Capture the cell that displays the provided text and extract its [x, y] central coordinate. 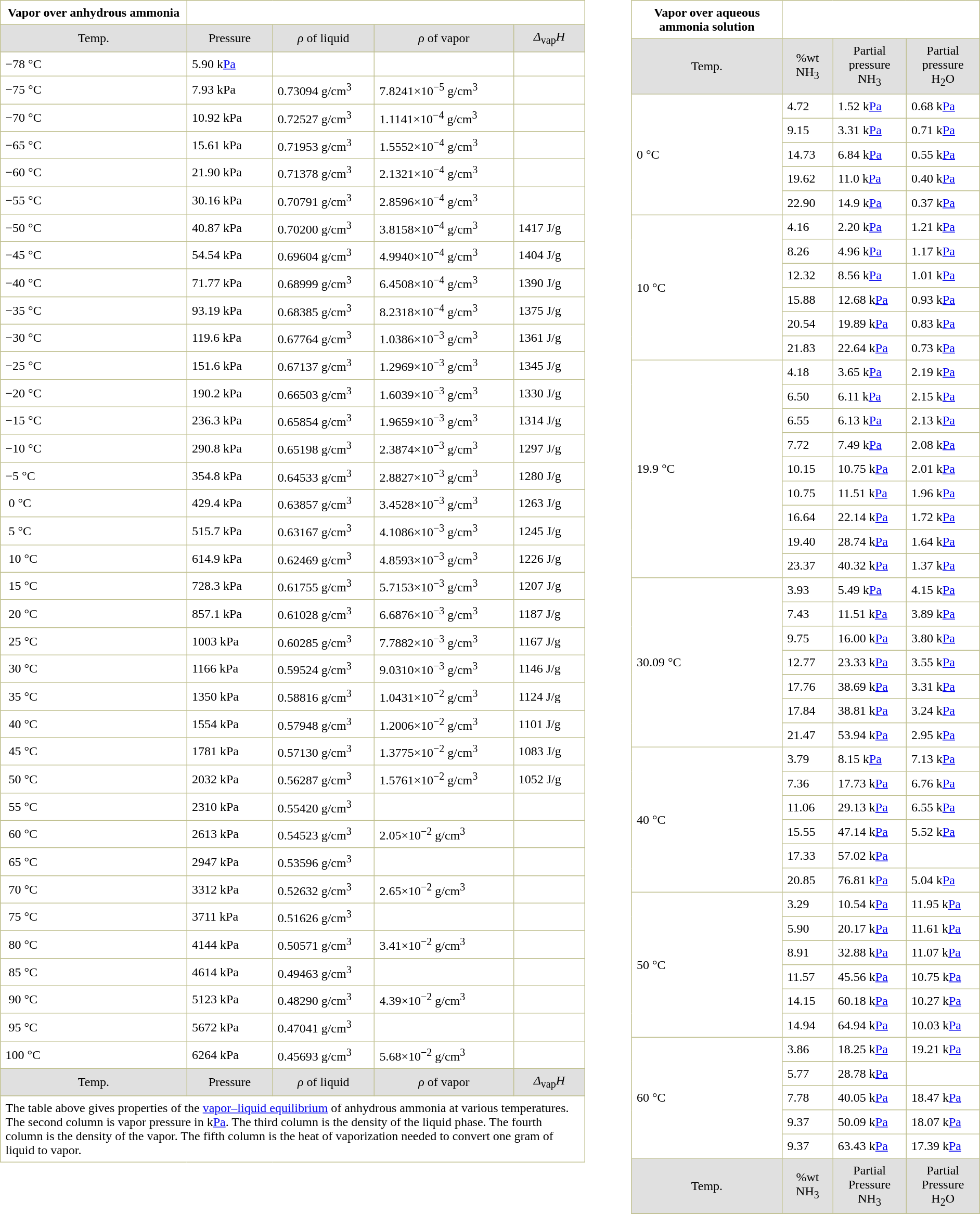
23.33 kPa [870, 663]
1.72 kPa [943, 518]
728.3 kPa [230, 586]
−15 °C [94, 420]
10.92 kPa [230, 118]
3.89 kPa [943, 614]
6.4508×10−4 g/cm3 [444, 283]
1330 J/g [549, 393]
0.83 kPa [943, 324]
53.94 kPa [870, 735]
1.0431×10−2 g/cm3 [444, 696]
20.17 kPa [870, 928]
1245 J/g [549, 531]
4144 kPa [230, 945]
15.55 [807, 832]
4.9940×10−4 g/cm3 [444, 255]
19.62 [807, 179]
2.95 kPa [943, 735]
0.45693 g/cm3 [324, 1055]
1781 kPa [230, 751]
1.2969×10−3 g/cm3 [444, 365]
11.61 kPa [943, 928]
0.51626 g/cm3 [324, 916]
10.03 kPa [943, 1025]
57.02 kPa [870, 856]
1101 J/g [549, 724]
4.8593×10−3 g/cm3 [444, 559]
9.0310×10−3 g/cm3 [444, 669]
8.91 [807, 953]
20 °C [94, 614]
63.43 kPa [870, 1146]
354.8 kPa [230, 475]
0.93 kPa [943, 300]
15.88 [807, 300]
0.47041 g/cm3 [324, 1027]
1345 J/g [549, 365]
4.16 [807, 227]
0.70200 g/cm3 [324, 228]
22.64 kPa [870, 348]
0.59524 g/cm3 [324, 669]
16.64 [807, 518]
75 °C [94, 916]
28.74 kPa [870, 541]
2.01 kPa [943, 469]
2.05×10−2 g/cm3 [444, 834]
18.47 kPa [943, 1098]
0.63857 g/cm3 [324, 503]
0.57130 g/cm3 [324, 751]
1.01 kPa [943, 276]
1375 J/g [549, 310]
0.66503 g/cm3 [324, 393]
−60 °C [94, 173]
5.90 [807, 928]
1167 J/g [549, 641]
7.7882×10−3 g/cm3 [444, 641]
6.84 kPa [870, 154]
0.48290 g/cm3 [324, 1000]
0.64533 g/cm3 [324, 475]
−20 °C [94, 393]
21.90 kPa [230, 173]
Vapor over aqueous ammonia solution [707, 20]
3.79 [807, 759]
2613 kPa [230, 834]
7.43 [807, 614]
2032 kPa [230, 779]
5.04 kPa [943, 880]
0.70791 g/cm3 [324, 200]
54.54 kPa [230, 255]
21.47 [807, 735]
65 °C [94, 861]
29.13 kPa [870, 808]
0.68385 g/cm3 [324, 310]
−35 °C [94, 310]
1554 kPa [230, 724]
Partial pressureNH3 [870, 67]
6264 kPa [230, 1055]
4.39×10−2 g/cm3 [444, 1000]
90 °C [94, 1000]
Partial PressureH2O [943, 1186]
40.87 kPa [230, 228]
−10 °C [94, 448]
1187 J/g [549, 614]
−50 °C [94, 228]
−55 °C [94, 200]
32.88 kPa [870, 953]
12.77 [807, 663]
1263 J/g [549, 503]
20.85 [807, 880]
0.71 kPa [943, 131]
151.6 kPa [230, 365]
2947 kPa [230, 861]
0.61755 g/cm3 [324, 586]
0.55420 g/cm3 [324, 806]
80 °C [94, 945]
0.71378 g/cm3 [324, 173]
7.49 kPa [870, 445]
1.6039×10−3 g/cm3 [444, 393]
2.08 kPa [943, 445]
0.67137 g/cm3 [324, 365]
0.72527 g/cm3 [324, 118]
0.52632 g/cm3 [324, 889]
1.17 kPa [943, 251]
50.09 kPa [870, 1122]
190.2 kPa [230, 393]
0.69604 g/cm3 [324, 255]
38.81 kPa [870, 711]
17.84 [807, 711]
5.49 kPa [870, 590]
38.69 kPa [870, 687]
4614 kPa [230, 972]
1297 J/g [549, 448]
0.62469 g/cm3 [324, 559]
119.6 kPa [230, 338]
6.11 kPa [870, 396]
0.65854 g/cm3 [324, 420]
−70 °C [94, 118]
15.61 kPa [230, 146]
14.9 kPa [870, 203]
3.65 kPa [870, 372]
−5 °C [94, 475]
515.7 kPa [230, 531]
1.21 kPa [943, 227]
Partial pressureH2O [943, 67]
1083 J/g [549, 751]
1.5761×10−2 g/cm3 [444, 779]
1003 kPa [230, 641]
60.18 kPa [870, 1001]
0.57948 g/cm3 [324, 724]
1.0386×10−3 g/cm3 [444, 338]
18.25 kPa [870, 1050]
2.15 kPa [943, 396]
0.60285 g/cm3 [324, 641]
15 °C [94, 586]
95 °C [94, 1027]
45.56 kPa [870, 977]
1.3775×10−2 g/cm3 [444, 751]
19.9 °C [707, 469]
0.73094 g/cm3 [324, 91]
0.58816 g/cm3 [324, 696]
1.96 kPa [943, 493]
1.2006×10−2 g/cm3 [444, 724]
12.32 [807, 276]
2.8596×10−4 g/cm3 [444, 200]
1.5552×10−4 g/cm3 [444, 146]
Vapor over anhydrous ammonia [94, 12]
9.75 [807, 638]
28.78 kPa [870, 1074]
3.4528×10−3 g/cm3 [444, 503]
0.55 kPa [943, 154]
70 °C [94, 889]
11.0 kPa [870, 179]
1417 J/g [549, 228]
429.4 kPa [230, 503]
0.50571 g/cm3 [324, 945]
1361 J/g [549, 338]
30.16 kPa [230, 200]
7.78 [807, 1098]
3.8158×10−4 g/cm3 [444, 228]
4.96 kPa [870, 251]
3.86 [807, 1050]
1166 kPa [230, 669]
6.76 kPa [943, 783]
23.37 [807, 566]
0.65198 g/cm3 [324, 448]
0.56287 g/cm3 [324, 779]
0.73 kPa [943, 348]
93.19 kPa [230, 310]
0.61028 g/cm3 [324, 614]
20.54 [807, 324]
1052 J/g [549, 779]
71.77 kPa [230, 283]
10.15 [807, 469]
7.13 kPa [943, 759]
1124 J/g [549, 696]
3.55 kPa [943, 663]
−25 °C [94, 365]
1.37 kPa [943, 566]
9.15 [807, 131]
14.73 [807, 154]
3.24 kPa [943, 711]
2.65×10−2 g/cm3 [444, 889]
5672 kPa [230, 1027]
3.80 kPa [943, 638]
1390 J/g [549, 283]
1.1141×10−4 g/cm3 [444, 118]
30 °C [94, 669]
6.6876×10−3 g/cm3 [444, 614]
22.90 [807, 203]
0.37 kPa [943, 203]
14.94 [807, 1025]
35 °C [94, 696]
5.90 kPa [230, 64]
7.93 kPa [230, 91]
47.14 kPa [870, 832]
0.53596 g/cm3 [324, 861]
0.68999 g/cm3 [324, 283]
0.49463 g/cm3 [324, 972]
1.64 kPa [943, 541]
40.32 kPa [870, 566]
290.8 kPa [230, 448]
2.1321×10−4 g/cm3 [444, 173]
17.76 [807, 687]
25 °C [94, 641]
10.75 [807, 493]
40.05 kPa [870, 1098]
1207 J/g [549, 586]
0.54523 g/cm3 [324, 834]
11.07 kPa [943, 953]
2.8827×10−3 g/cm3 [444, 475]
12.68 kPa [870, 300]
0.63167 g/cm3 [324, 531]
76.81 kPa [870, 880]
4.72 [807, 106]
1314 J/g [549, 420]
11.95 kPa [943, 905]
6.55 [807, 421]
11.06 [807, 808]
17.73 kPa [870, 783]
2.20 kPa [870, 227]
1404 J/g [549, 255]
2.3874×10−3 g/cm3 [444, 448]
45 °C [94, 751]
−78 °C [94, 64]
−40 °C [94, 283]
0.40 kPa [943, 179]
55 °C [94, 806]
2.13 kPa [943, 421]
10.27 kPa [943, 1001]
3312 kPa [230, 889]
1146 J/g [549, 669]
236.3 kPa [230, 420]
6.55 kPa [943, 808]
1.52 kPa [870, 106]
21.83 [807, 348]
7.72 [807, 445]
0.68 kPa [943, 106]
3.41×10−2 g/cm3 [444, 945]
22.14 kPa [870, 518]
−30 °C [94, 338]
0.71953 g/cm3 [324, 146]
1350 kPa [230, 696]
3.29 [807, 905]
1226 J/g [549, 559]
8.15 kPa [870, 759]
2.19 kPa [943, 372]
−75 °C [94, 91]
8.56 kPa [870, 276]
17.39 kPa [943, 1146]
18.07 kPa [943, 1122]
5.77 [807, 1074]
85 °C [94, 972]
0.67764 g/cm3 [324, 338]
614.9 kPa [230, 559]
8.2318×10−4 g/cm3 [444, 310]
19.89 kPa [870, 324]
Partial PressureNH3 [870, 1186]
19.40 [807, 541]
64.94 kPa [870, 1025]
−45 °C [94, 255]
2310 kPa [230, 806]
1280 J/g [549, 475]
6.13 kPa [870, 421]
3.93 [807, 590]
7.8241×10−5 g/cm3 [444, 91]
5.68×10−2 g/cm3 [444, 1055]
5123 kPa [230, 1000]
5.52 kPa [943, 832]
11.57 [807, 977]
7.36 [807, 783]
17.33 [807, 856]
6.50 [807, 396]
4.18 [807, 372]
5.7153×10−3 g/cm3 [444, 586]
14.15 [807, 1001]
30.09 °C [707, 663]
857.1 kPa [230, 614]
3711 kPa [230, 916]
4.15 kPa [943, 590]
100 °C [94, 1055]
1.9659×10−3 g/cm3 [444, 420]
5 °C [94, 531]
8.26 [807, 251]
16.00 kPa [870, 638]
4.1086×10−3 g/cm3 [444, 531]
10.54 kPa [870, 905]
19.21 kPa [943, 1050]
−65 °C [94, 146]
